Return the [x, y] coordinate for the center point of the cell that contains the specified text.  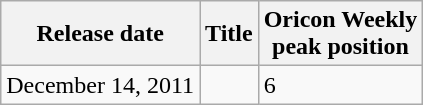
Oricon Weeklypeak position [340, 34]
6 [340, 85]
Release date [100, 34]
December 14, 2011 [100, 85]
Title [230, 34]
